Return the [X, Y] coordinate for the center point of the cell that contains the specified text.  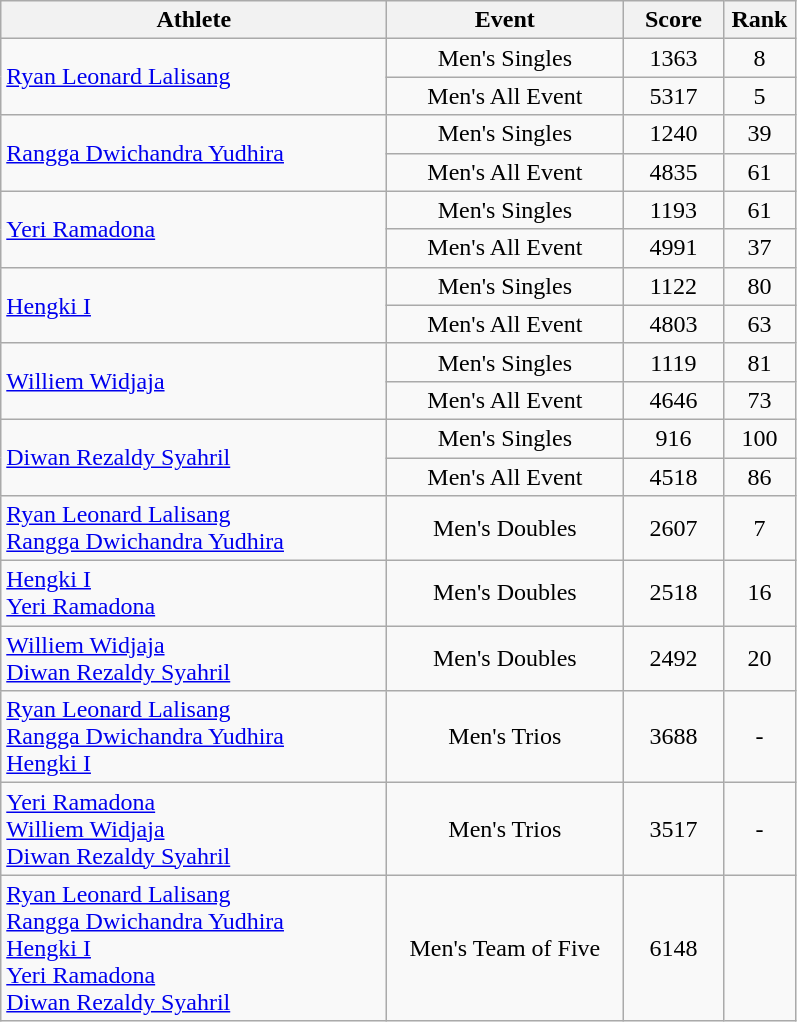
4991 [674, 248]
1363 [674, 58]
Williem Widjaja [194, 381]
Ryan Leonard Lalisang Rangga Dwichandra Yudhira Hengki I Yeri Ramadona Diwan Rezaldy Syahril [194, 948]
3688 [674, 737]
Hengki I [194, 305]
3517 [674, 829]
4518 [674, 477]
81 [760, 362]
1122 [674, 286]
Hengki I Yeri Ramadona [194, 594]
37 [760, 248]
1240 [674, 134]
4803 [674, 324]
5 [760, 96]
Athlete [194, 20]
39 [760, 134]
73 [760, 400]
7 [760, 528]
Men's Team of Five [505, 948]
16 [760, 594]
Rank [760, 20]
20 [760, 658]
Event [505, 20]
100 [760, 438]
916 [674, 438]
6148 [674, 948]
Ryan Leonard Lalisang [194, 77]
Score [674, 20]
Yeri Ramadona [194, 229]
Yeri Ramadona Williem Widjaja Diwan Rezaldy Syahril [194, 829]
4835 [674, 172]
86 [760, 477]
Ryan Leonard Lalisang Rangga Dwichandra Yudhira [194, 528]
Ryan Leonard Lalisang Rangga Dwichandra Yudhira Hengki I [194, 737]
Diwan Rezaldy Syahril [194, 457]
Williem Widjaja Diwan Rezaldy Syahril [194, 658]
Rangga Dwichandra Yudhira [194, 153]
1119 [674, 362]
80 [760, 286]
2492 [674, 658]
2607 [674, 528]
1193 [674, 210]
2518 [674, 594]
63 [760, 324]
4646 [674, 400]
8 [760, 58]
5317 [674, 96]
